Scan for the cell matching the given text and deliver its (x, y) coordinate at center. 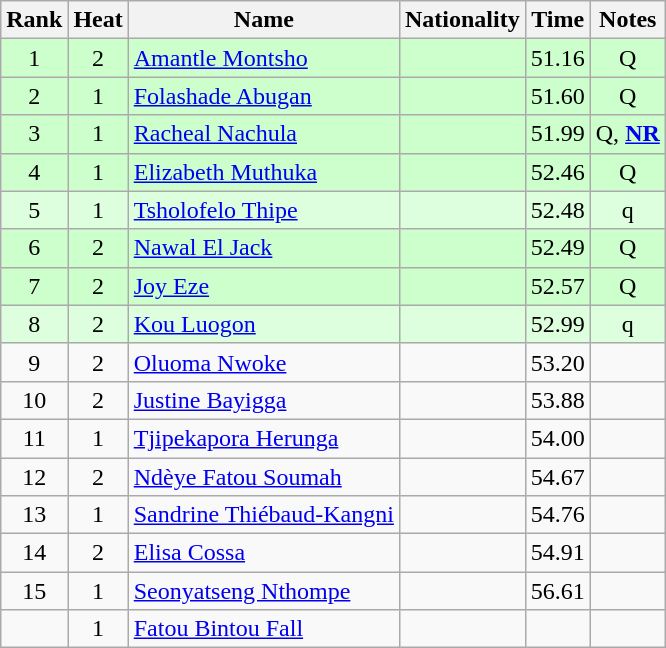
53.88 (558, 400)
Oluoma Nwoke (264, 362)
Heat (98, 20)
Racheal Nachula (264, 134)
Elisa Cossa (264, 553)
Justine Bayigga (264, 400)
12 (34, 477)
Time (558, 20)
Kou Luogon (264, 324)
52.57 (558, 286)
3 (34, 134)
54.91 (558, 553)
52.46 (558, 172)
8 (34, 324)
11 (34, 438)
54.00 (558, 438)
Joy Eze (264, 286)
Tjipekapora Herunga (264, 438)
51.60 (558, 96)
Q, NR (628, 134)
7 (34, 286)
10 (34, 400)
51.16 (558, 58)
4 (34, 172)
Rank (34, 20)
6 (34, 248)
Fatou Bintou Fall (264, 629)
54.76 (558, 515)
Nationality (462, 20)
52.99 (558, 324)
54.67 (558, 477)
15 (34, 591)
Ndèye Fatou Soumah (264, 477)
56.61 (558, 591)
Nawal El Jack (264, 248)
Amantle Montsho (264, 58)
Sandrine Thiébaud-Kangni (264, 515)
13 (34, 515)
Elizabeth Muthuka (264, 172)
53.20 (558, 362)
14 (34, 553)
5 (34, 210)
Folashade Abugan (264, 96)
52.49 (558, 248)
Seonyatseng Nthompe (264, 591)
Name (264, 20)
Tsholofelo Thipe (264, 210)
51.99 (558, 134)
52.48 (558, 210)
9 (34, 362)
Notes (628, 20)
